Return [x, y] of the center of cell containing provided text 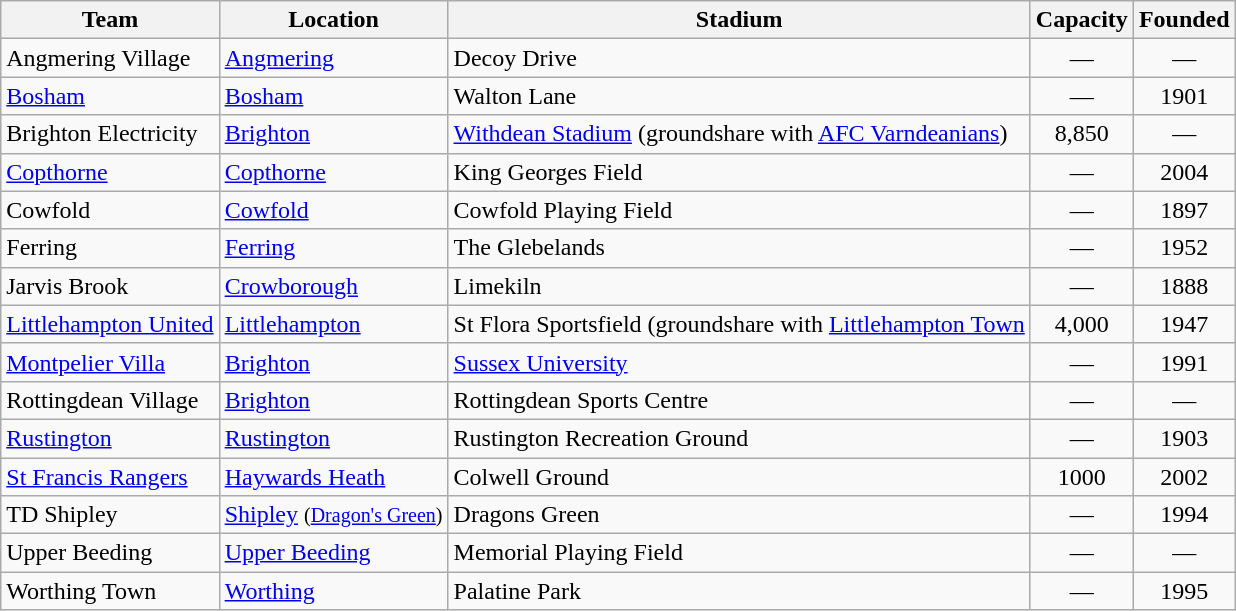
1994 [1184, 515]
1897 [1184, 210]
Rustington Recreation Ground [739, 438]
Memorial Playing Field [739, 553]
Founded [1184, 20]
Rottingdean Sports Centre [739, 400]
Montpelier Villa [110, 362]
2004 [1184, 172]
1947 [1184, 324]
Stadium [739, 20]
St Flora Sportsfield (groundshare with Littlehampton Town [739, 324]
Team [110, 20]
Angmering Village [110, 58]
Withdean Stadium (groundshare with AFC Varndeanians) [739, 134]
8,850 [1082, 134]
Palatine Park [739, 591]
Rottingdean Village [110, 400]
Brighton Electricity [110, 134]
Littlehampton [334, 324]
Location [334, 20]
Worthing [334, 591]
Crowborough [334, 286]
Angmering [334, 58]
1903 [1184, 438]
Decoy Drive [739, 58]
1000 [1082, 477]
2002 [1184, 477]
4,000 [1082, 324]
Haywards Heath [334, 477]
King Georges Field [739, 172]
Capacity [1082, 20]
1991 [1184, 362]
Limekiln [739, 286]
TD Shipley [110, 515]
St Francis Rangers [110, 477]
Worthing Town [110, 591]
1901 [1184, 96]
Shipley (Dragon's Green) [334, 515]
Cowfold Playing Field [739, 210]
Colwell Ground [739, 477]
Jarvis Brook [110, 286]
Dragons Green [739, 515]
1995 [1184, 591]
1952 [1184, 248]
Walton Lane [739, 96]
Littlehampton United [110, 324]
1888 [1184, 286]
Sussex University [739, 362]
The Glebelands [739, 248]
